Return [X, Y] of the center of cell containing provided text 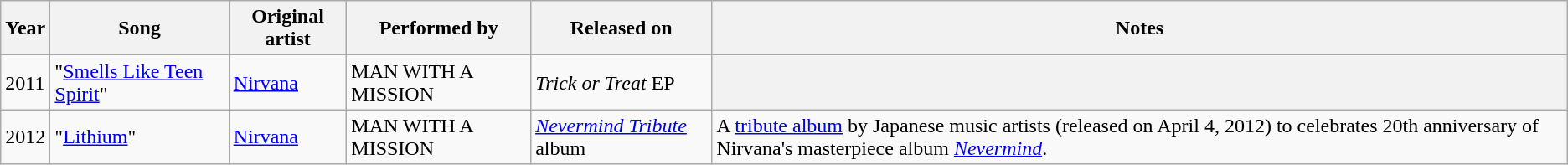
Released on [622, 28]
Original artist [288, 28]
Performed by [439, 28]
Notes [1139, 28]
Nevermind Tribute album [622, 137]
"Smells Like Teen Spirit" [139, 82]
2011 [25, 82]
A tribute album by Japanese music artists (released on April 4, 2012) to celebrates 20th anniversary of Nirvana's masterpiece album Nevermind. [1139, 137]
2012 [25, 137]
Trick or Treat EP [622, 82]
Song [139, 28]
"Lithium" [139, 137]
Year [25, 28]
